Capture the cell that displays the provided text and extract its [X, Y] central coordinate. 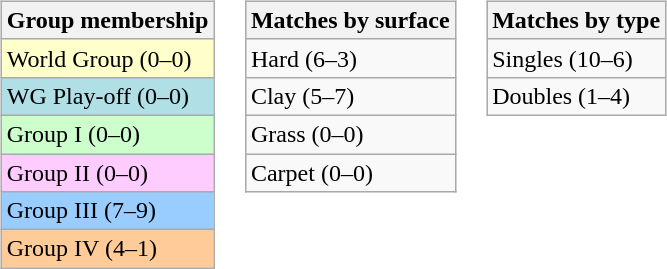
World Group (0–0) [108, 58]
Group III (7–9) [108, 211]
Grass (0–0) [350, 134]
Clay (5–7) [350, 96]
Matches by surface [350, 20]
Carpet (0–0) [350, 173]
Group IV (4–1) [108, 249]
Group II (0–0) [108, 173]
Matches by type [576, 20]
Group I (0–0) [108, 134]
Singles (10–6) [576, 58]
Hard (6–3) [350, 58]
Doubles (1–4) [576, 96]
Group membership [108, 20]
WG Play-off (0–0) [108, 96]
